Capture the cell that displays the provided text and extract its (X, Y) central coordinate. 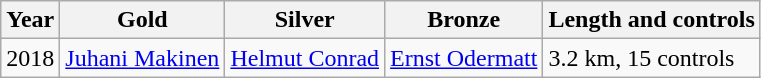
Year (30, 20)
Ernst Odermatt (464, 58)
Silver (305, 20)
Bronze (464, 20)
3.2 km, 15 controls (652, 58)
Helmut Conrad (305, 58)
Juhani Makinen (142, 58)
2018 (30, 58)
Length and controls (652, 20)
Gold (142, 20)
